Extract the (X, Y) coordinate from the center of the cell holding the provided text.  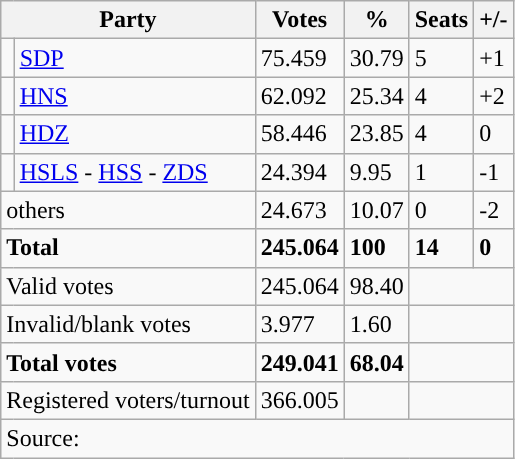
1 (441, 172)
5 (441, 58)
+1 (494, 58)
-2 (494, 210)
Invalid/blank votes (128, 324)
75.459 (300, 58)
Source: (257, 438)
HDZ (134, 134)
HNS (134, 96)
14 (441, 248)
Seats (441, 20)
+2 (494, 96)
62.092 (300, 96)
SDP (134, 58)
HSLS - HSS - ZDS (134, 172)
30.79 (376, 58)
Votes (300, 20)
24.673 (300, 210)
others (128, 210)
68.04 (376, 362)
-1 (494, 172)
1.60 (376, 324)
23.85 (376, 134)
Total votes (128, 362)
249.041 (300, 362)
+/- (494, 20)
Total (128, 248)
Valid votes (128, 286)
98.40 (376, 286)
24.394 (300, 172)
100 (376, 248)
3.977 (300, 324)
366.005 (300, 400)
Registered voters/turnout (128, 400)
58.446 (300, 134)
10.07 (376, 210)
25.34 (376, 96)
% (376, 20)
9.95 (376, 172)
Party (128, 20)
